From the cell containing the given text, extract its center point as [X, Y] coordinate. 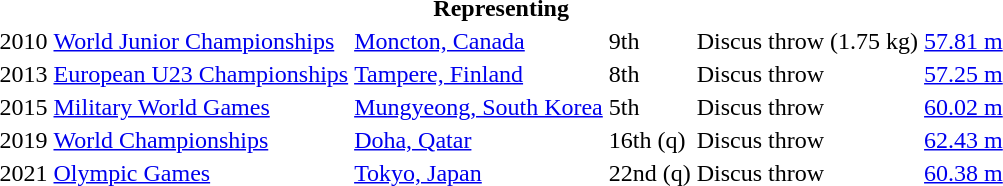
Mungyeong, South Korea [479, 107]
Tampere, Finland [479, 74]
16th (q) [650, 140]
European U23 Championships [201, 74]
Discus throw (1.75 kg) [807, 41]
Military World Games [201, 107]
5th [650, 107]
World Junior Championships [201, 41]
8th [650, 74]
9th [650, 41]
World Championships [201, 140]
Doha, Qatar [479, 140]
Moncton, Canada [479, 41]
